Pinpoint the cell where the given text exists, returning its [X, Y] midpoint coordinate. 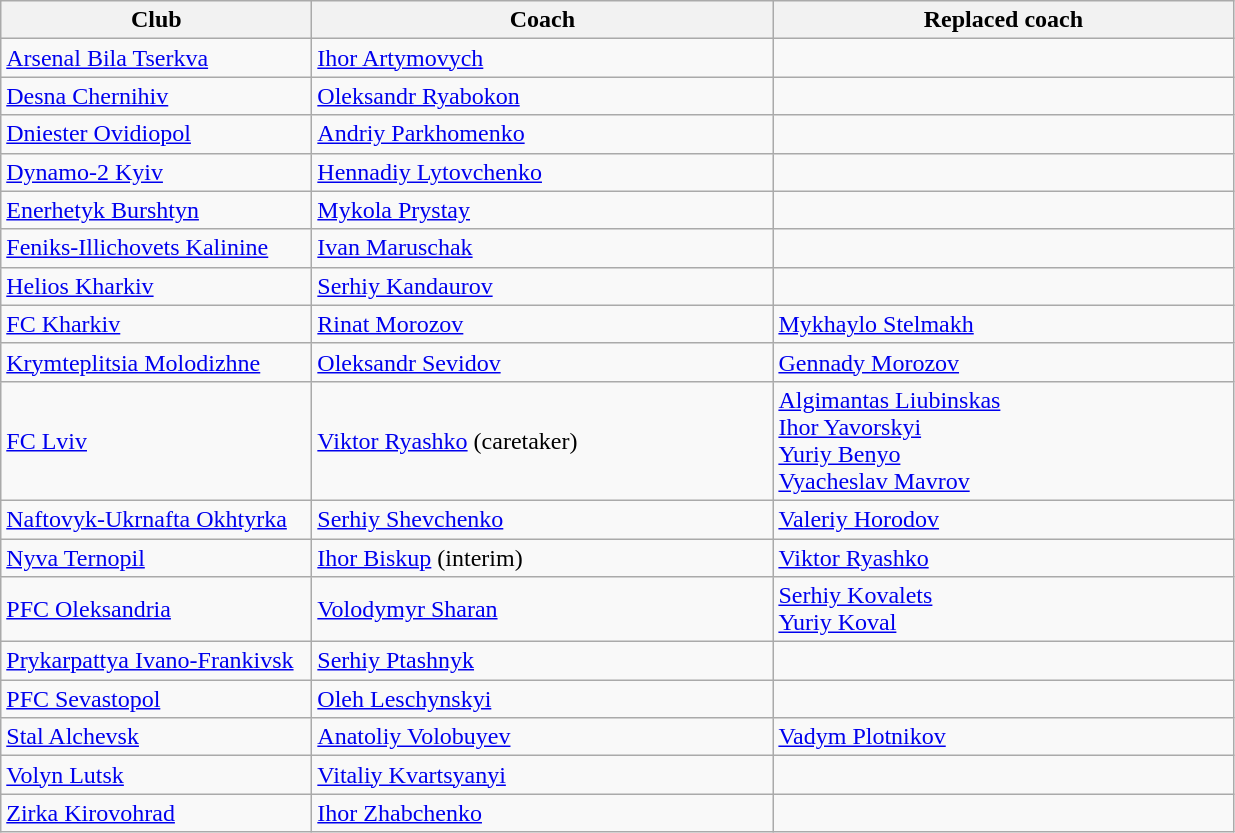
Gennady Morozov [1004, 362]
Serhiy Kandaurov [542, 286]
Dniester Ovidiopol [156, 134]
FC Lviv [156, 440]
Volyn Lutsk [156, 775]
Helios Kharkiv [156, 286]
Vadym Plotnikov [1004, 737]
PFC Sevastopol [156, 699]
Vitaliy Kvartsyanyi [542, 775]
Prykarpattya Ivano-Frankivsk [156, 661]
Serhiy Ptashnyk [542, 661]
Arsenal Bila Tserkva [156, 58]
Stal Alchevsk [156, 737]
Replaced coach [1004, 20]
Club [156, 20]
Ihor Artymovych [542, 58]
Naftovyk-Ukrnafta Okhtyrka [156, 519]
Viktor Ryashko [1004, 557]
Feniks-Illichovets Kalinine [156, 248]
Volodymyr Sharan [542, 610]
Zirka Kirovohrad [156, 813]
Ivan Maruschak [542, 248]
Desna Chernihiv [156, 96]
Mykhaylo Stelmakh [1004, 324]
Viktor Ryashko (caretaker) [542, 440]
Nyva Ternopil [156, 557]
Dynamo-2 Kyiv [156, 172]
Serhiy Shevchenko [542, 519]
Oleksandr Sevidov [542, 362]
FC Kharkiv [156, 324]
Coach [542, 20]
Algimantas Liubinskas Ihor Yavorskyi Yuriy Benyo Vyacheslav Mavrov [1004, 440]
Hennadiy Lytovchenko [542, 172]
Valeriy Horodov [1004, 519]
Ihor Zhabchenko [542, 813]
Krymteplitsia Molodizhne [156, 362]
Oleh Leschynskyi [542, 699]
Serhiy Kovalets Yuriy Koval [1004, 610]
Enerhetyk Burshtyn [156, 210]
Ihor Biskup (interim) [542, 557]
Oleksandr Ryabokon [542, 96]
Rinat Morozov [542, 324]
Anatoliy Volobuyev [542, 737]
PFC Oleksandria [156, 610]
Andriy Parkhomenko [542, 134]
Mykola Prystay [542, 210]
